Extract the (x, y) coordinate from the center of the cell holding the provided text.  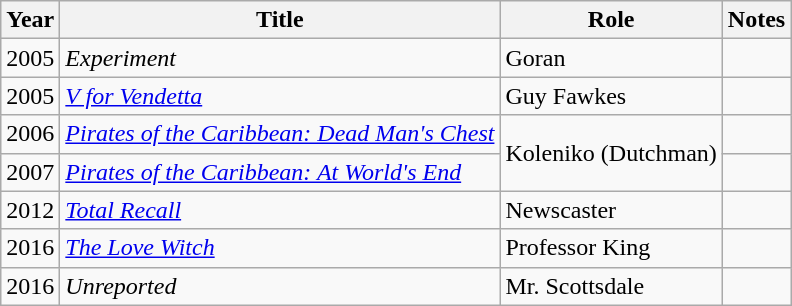
2006 (30, 134)
Pirates of the Caribbean: Dead Man's Chest (280, 134)
Newscaster (611, 210)
Mr. Scottsdale (611, 286)
Year (30, 20)
2012 (30, 210)
Notes (756, 20)
Total Recall (280, 210)
Role (611, 20)
Unreported (280, 286)
Koleniko (Dutchman) (611, 153)
Guy Fawkes (611, 96)
Title (280, 20)
Professor King (611, 248)
V for Vendetta (280, 96)
The Love Witch (280, 248)
Experiment (280, 58)
2007 (30, 172)
Pirates of the Caribbean: At World's End (280, 172)
Goran (611, 58)
